From the cell containing the given text, extract its center point as [x, y] coordinate. 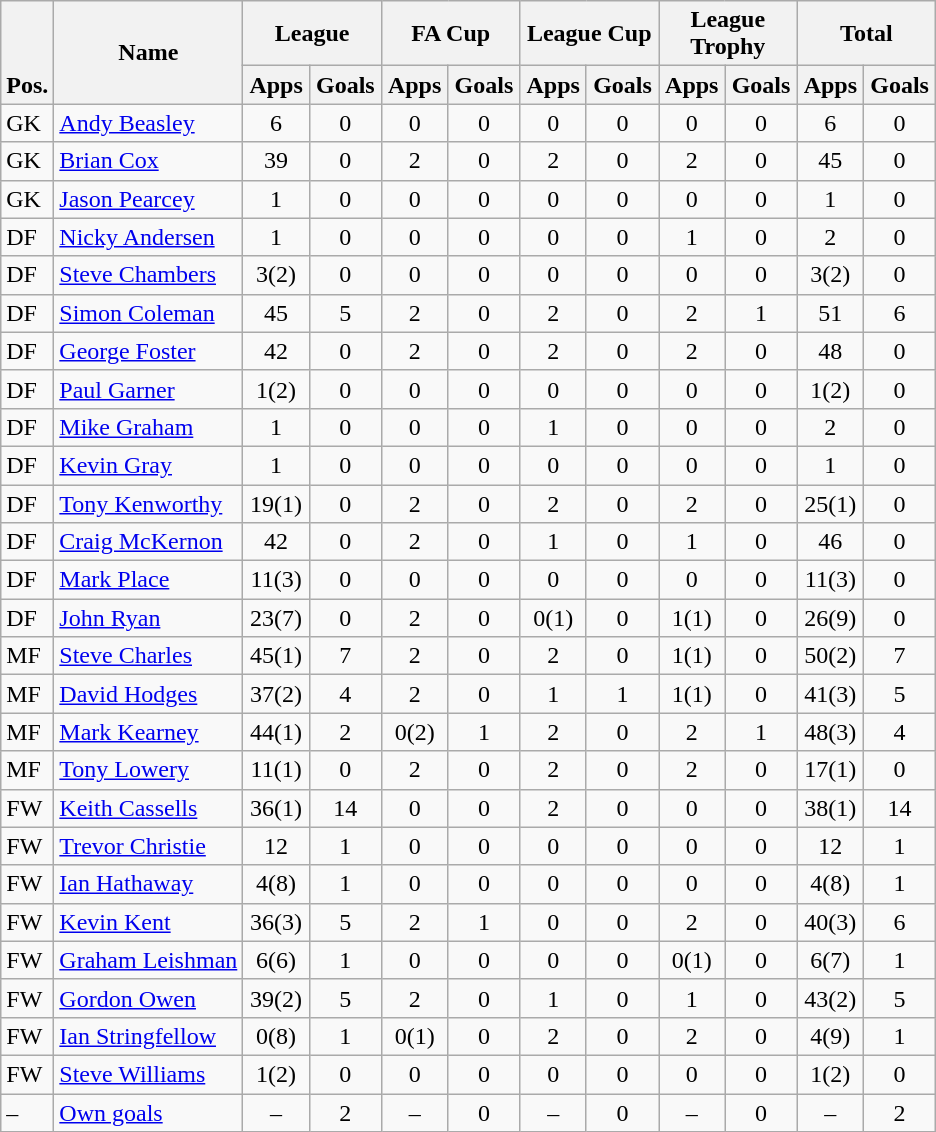
Tony Kenworthy [148, 503]
League [312, 34]
League Cup [590, 34]
FA Cup [450, 34]
40(3) [830, 922]
37(2) [276, 694]
Own goals [148, 1113]
4(9) [830, 1036]
0(2) [414, 732]
Jason Pearcey [148, 199]
25(1) [830, 503]
36(1) [276, 808]
League Trophy [728, 34]
Kevin Gray [148, 465]
41(3) [830, 694]
45(1) [276, 656]
Simon Coleman [148, 313]
48 [830, 351]
Pos. [28, 52]
David Hodges [148, 694]
John Ryan [148, 618]
51 [830, 313]
Tony Lowery [148, 770]
46 [830, 542]
17(1) [830, 770]
George Foster [148, 351]
6(6) [276, 960]
19(1) [276, 503]
50(2) [830, 656]
44(1) [276, 732]
Gordon Owen [148, 998]
23(7) [276, 618]
Nicky Andersen [148, 237]
Ian Hathaway [148, 884]
48(3) [830, 732]
Trevor Christie [148, 846]
Brian Cox [148, 161]
Ian Stringfellow [148, 1036]
11(1) [276, 770]
43(2) [830, 998]
Mark Kearney [148, 732]
Name [148, 52]
Total [866, 34]
38(1) [830, 808]
Paul Garner [148, 389]
Keith Cassells [148, 808]
Steve Charles [148, 656]
26(9) [830, 618]
39 [276, 161]
36(3) [276, 922]
Andy Beasley [148, 123]
39(2) [276, 998]
Steve Williams [148, 1074]
Craig McKernon [148, 542]
Mike Graham [148, 427]
Kevin Kent [148, 922]
Mark Place [148, 580]
Graham Leishman [148, 960]
6(7) [830, 960]
Steve Chambers [148, 275]
0(8) [276, 1036]
